Find where the given text appears and provide that cell's center as [X, Y] coordinate. 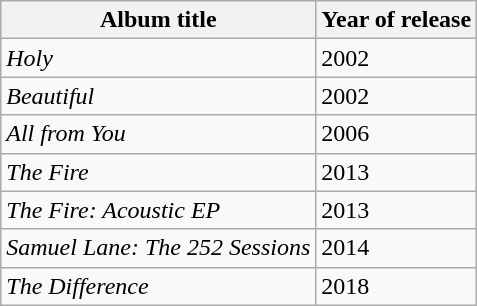
2014 [396, 248]
The Fire [158, 172]
2006 [396, 134]
2018 [396, 286]
The Fire: Acoustic EP [158, 210]
Beautiful [158, 96]
All from You [158, 134]
Holy [158, 58]
Samuel Lane: The 252 Sessions [158, 248]
Album title [158, 20]
Year of release [396, 20]
The Difference [158, 286]
